Scan for the cell matching the given text and deliver its (x, y) coordinate at center. 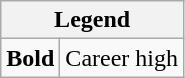
Career high (122, 58)
Legend (92, 20)
Bold (30, 58)
